Find where the given text appears and provide that cell's center as [x, y] coordinate. 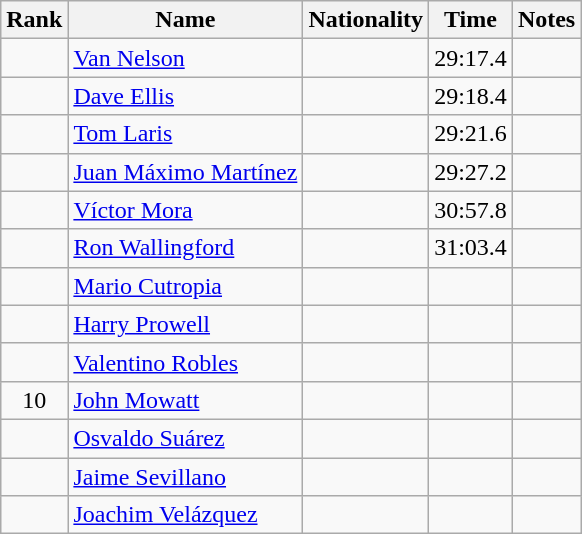
Name [186, 20]
Juan Máximo Martínez [186, 172]
Víctor Mora [186, 210]
31:03.4 [471, 248]
Joachim Velázquez [186, 515]
30:57.8 [471, 210]
Time [471, 20]
Van Nelson [186, 58]
Notes [546, 20]
Osvaldo Suárez [186, 438]
29:21.6 [471, 134]
Mario Cutropia [186, 286]
29:18.4 [471, 96]
John Mowatt [186, 400]
29:17.4 [471, 58]
Tom Laris [186, 134]
Rank [34, 20]
Harry Prowell [186, 324]
Ron Wallingford [186, 248]
29:27.2 [471, 172]
Jaime Sevillano [186, 477]
Valentino Robles [186, 362]
Nationality [366, 20]
Dave Ellis [186, 96]
10 [34, 400]
